Pinpoint the cell where the given text exists, returning its (X, Y) midpoint coordinate. 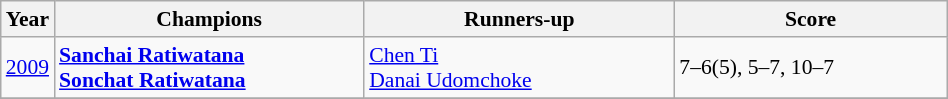
Chen Ti Danai Udomchoke (519, 68)
Year (28, 19)
7–6(5), 5–7, 10–7 (810, 68)
Sanchai Ratiwatana Sonchat Ratiwatana (209, 68)
Score (810, 19)
Runners-up (519, 19)
2009 (28, 68)
Champions (209, 19)
